Return (x, y) of the center of cell containing provided text 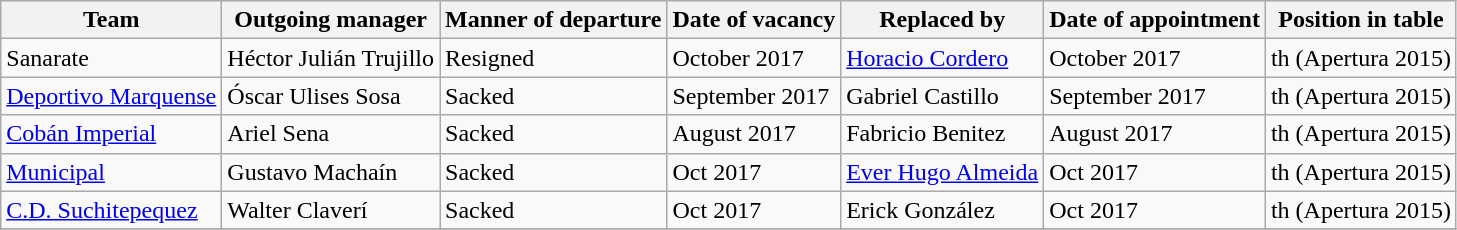
Horacio Cordero (942, 58)
Ariel Sena (331, 134)
C.D. Suchitepequez (112, 210)
Team (112, 20)
Gustavo Machaín (331, 172)
Walter Claverí (331, 210)
Outgoing manager (331, 20)
Deportivo Marquense (112, 96)
Ever Hugo Almeida (942, 172)
Date of appointment (1155, 20)
Manner of departure (554, 20)
Sanarate (112, 58)
Héctor Julián Trujillo (331, 58)
Fabricio Benitez (942, 134)
Date of vacancy (754, 20)
Gabriel Castillo (942, 96)
Municipal (112, 172)
Resigned (554, 58)
Replaced by (942, 20)
Position in table (1360, 20)
Erick González (942, 210)
Óscar Ulises Sosa (331, 96)
Cobán Imperial (112, 134)
